From the cell containing the given text, extract its center point as (x, y) coordinate. 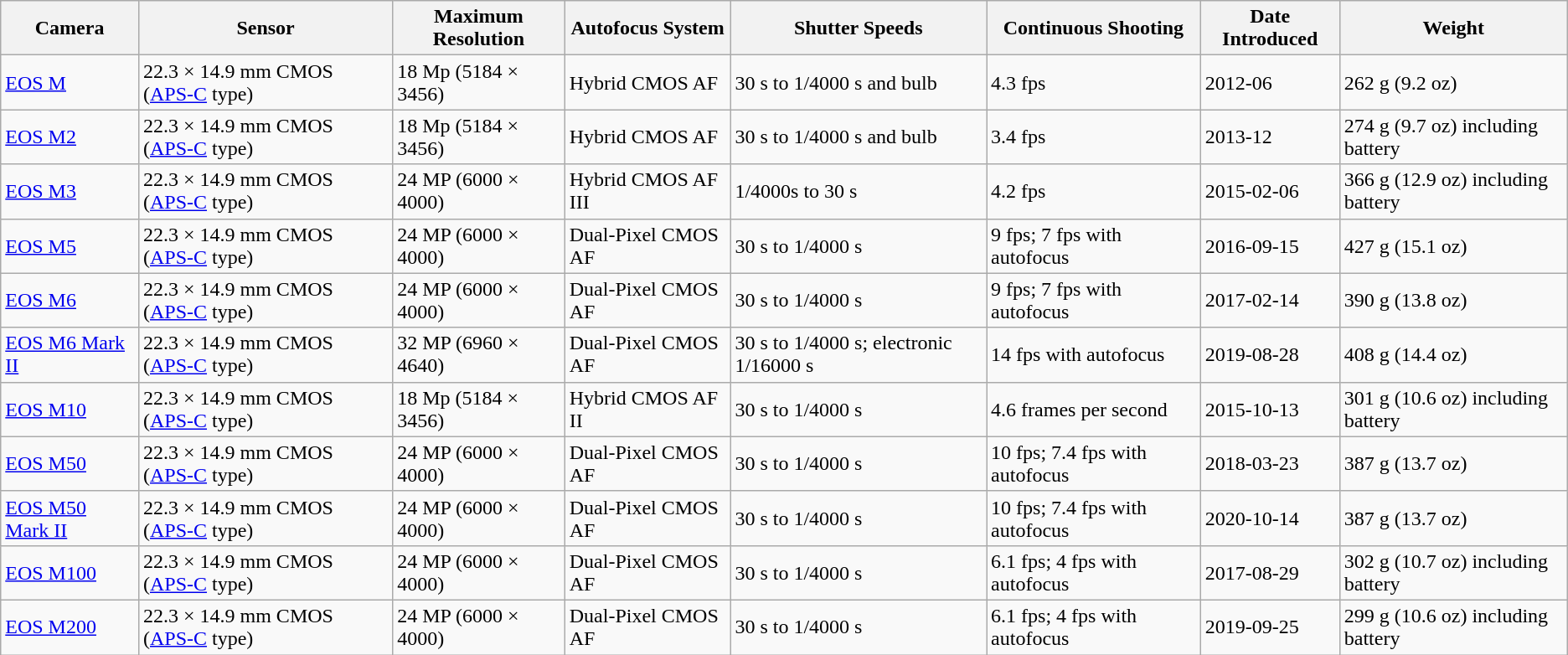
274 g (9.7 oz) including battery (1453, 137)
EOS M6 Mark II (70, 355)
Hybrid CMOS AF II (647, 409)
2018-03-23 (1270, 464)
Shutter Speeds (859, 28)
2013-12 (1270, 137)
390 g (13.8 oz) (1453, 300)
Sensor (265, 28)
408 g (14.4 oz) (1453, 355)
1/4000s to 30 s (859, 191)
Hybrid CMOS AF III (647, 191)
30 s to 1/4000 s; electronic 1/16000 s (859, 355)
EOS M50 Mark II (70, 518)
2017-02-14 (1270, 300)
4.3 fps (1094, 82)
2016-09-15 (1270, 246)
EOS M3 (70, 191)
2020-10-14 (1270, 518)
Maximum Resolution (479, 28)
EOS M10 (70, 409)
2015-02-06 (1270, 191)
Weight (1453, 28)
EOS M100 (70, 573)
301 g (10.6 oz) including battery (1453, 409)
427 g (15.1 oz) (1453, 246)
Continuous Shooting (1094, 28)
EOS M50 (70, 464)
366 g (12.9 oz) including battery (1453, 191)
262 g (9.2 oz) (1453, 82)
14 fps with autofocus (1094, 355)
EOS M200 (70, 627)
EOS M2 (70, 137)
32 MP (6960 × 4640) (479, 355)
302 g (10.7 oz) including battery (1453, 573)
3.4 fps (1094, 137)
EOS M5 (70, 246)
EOS M (70, 82)
2019-09-25 (1270, 627)
4.2 fps (1094, 191)
299 g (10.6 oz) including battery (1453, 627)
Camera (70, 28)
2015-10-13 (1270, 409)
2019-08-28 (1270, 355)
2017-08-29 (1270, 573)
EOS M6 (70, 300)
4.6 frames per second (1094, 409)
2012-06 (1270, 82)
Date Introduced (1270, 28)
Autofocus System (647, 28)
